Capture the cell that displays the provided text and extract its (x, y) central coordinate. 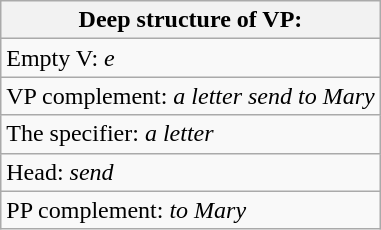
Empty V: e (190, 58)
Head: send (190, 172)
VP complement: a letter send to Mary (190, 96)
PP complement: to Mary (190, 210)
Deep structure of VP: (190, 20)
The specifier: a letter (190, 134)
